For the text-containing cell, return its midpoint in [x, y] coordinate format. 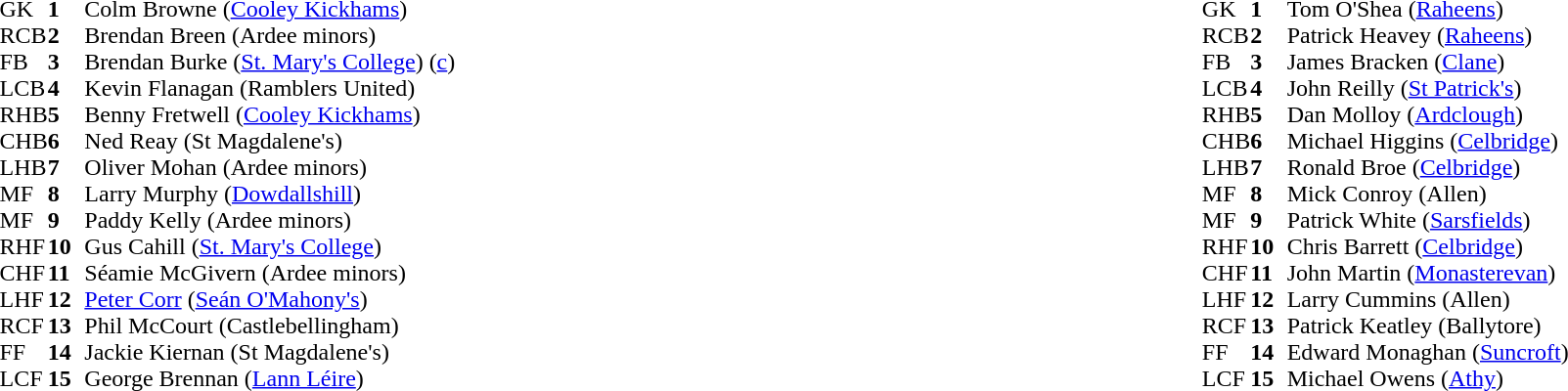
Séamie McGivern (Ardee minors) [270, 274]
Phil McCourt (Castlebellingham) [270, 326]
Benny Fretwell (Cooley Kickhams) [270, 115]
Kevin Flanagan (Ramblers United) [270, 88]
Ned Reay (St Magdalene's) [270, 141]
Larry Murphy (Dowdallshill) [270, 194]
Brendan Breen (Ardee minors) [270, 35]
Peter Corr (Seán O'Mahony's) [270, 299]
Oliver Mohan (Ardee minors) [270, 168]
Gus Cahill (St. Mary's College) [270, 246]
Paddy Kelly (Ardee minors) [270, 221]
Brendan Burke (St. Mary's College) (c) [270, 63]
Jackie Kiernan (St Magdalene's) [270, 352]
